Return (x, y) of the center of cell containing provided text 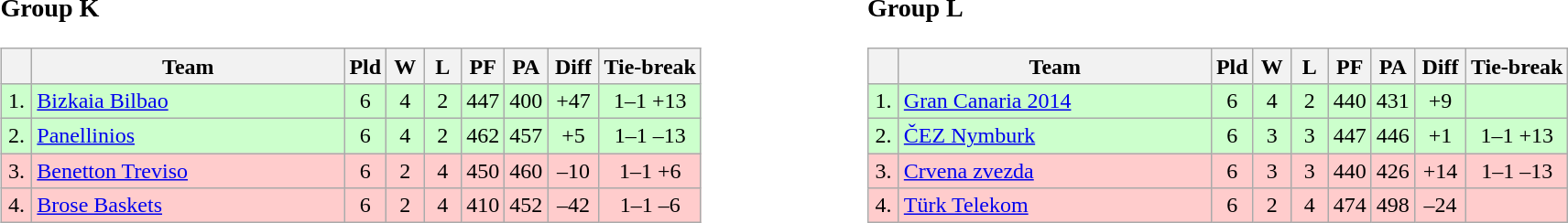
431 (1392, 101)
ČEZ Nymburk (1055, 136)
Gran Canaria 2014 (1055, 101)
Crvena zvezda (1055, 171)
–10 (573, 171)
450 (484, 171)
1–1 –6 (650, 206)
–42 (573, 206)
+14 (1440, 171)
Panellinios (189, 136)
Bizkaia Bilbao (189, 101)
498 (1392, 206)
+5 (573, 136)
1–1 +6 (650, 171)
462 (484, 136)
460 (526, 171)
457 (526, 136)
+1 (1440, 136)
446 (1392, 136)
+47 (573, 101)
410 (484, 206)
452 (526, 206)
–24 (1440, 206)
Benetton Treviso (189, 171)
474 (1350, 206)
426 (1392, 171)
Türk Telekom (1055, 206)
+9 (1440, 101)
400 (526, 101)
Brose Baskets (189, 206)
